Identify which cell holds the provided text, then report its (x, y) central coordinate. 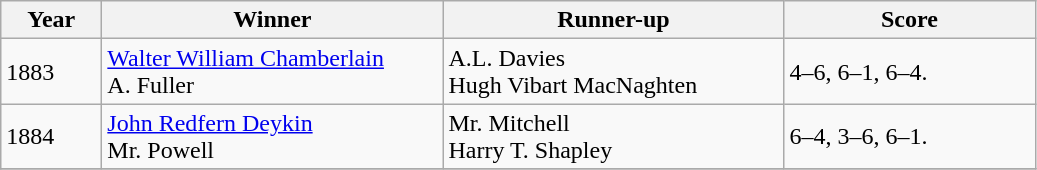
Walter William Chamberlain A. Fuller (272, 72)
Winner (272, 20)
Year (52, 20)
Mr. Mitchell Harry T. Shapley (614, 136)
1883 (52, 72)
4–6, 6–1, 6–4. (910, 72)
Runner-up (614, 20)
6–4, 3–6, 6–1. (910, 136)
Score (910, 20)
1884 (52, 136)
A.L. Davies Hugh Vibart MacNaghten (614, 72)
John Redfern Deykin Mr. Powell (272, 136)
